Scan for the cell matching the given text and deliver its [x, y] coordinate at center. 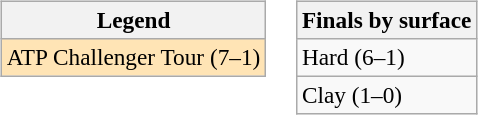
Clay (1–0) [387, 95]
Finals by surface [387, 20]
Hard (6–1) [387, 57]
Legend [133, 20]
ATP Challenger Tour (7–1) [133, 57]
